From the cell containing the given text, extract its center point as (X, Y) coordinate. 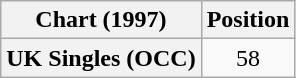
58 (248, 58)
Position (248, 20)
UK Singles (OCC) (101, 58)
Chart (1997) (101, 20)
